Output the [x, y] coordinate of the center of the cell containing the given text.  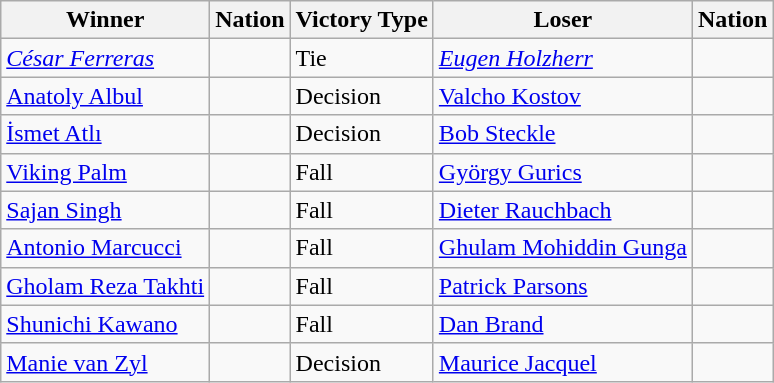
Gholam Reza Takhti [106, 286]
Patrick Parsons [562, 286]
Viking Palm [106, 172]
Tie [362, 58]
Eugen Holzherr [562, 58]
Maurice Jacquel [562, 362]
Manie van Zyl [106, 362]
Victory Type [362, 20]
Loser [562, 20]
Dieter Rauchbach [562, 210]
Shunichi Kawano [106, 324]
Ghulam Mohiddin Gunga [562, 248]
György Gurics [562, 172]
Winner [106, 20]
Anatoly Albul [106, 96]
Sajan Singh [106, 210]
César Ferreras [106, 58]
Bob Steckle [562, 134]
Dan Brand [562, 324]
Antonio Marcucci [106, 248]
İsmet Atlı [106, 134]
Valcho Kostov [562, 96]
